Detect which cell encompasses the target text, then output its (X, Y) center coordinate. 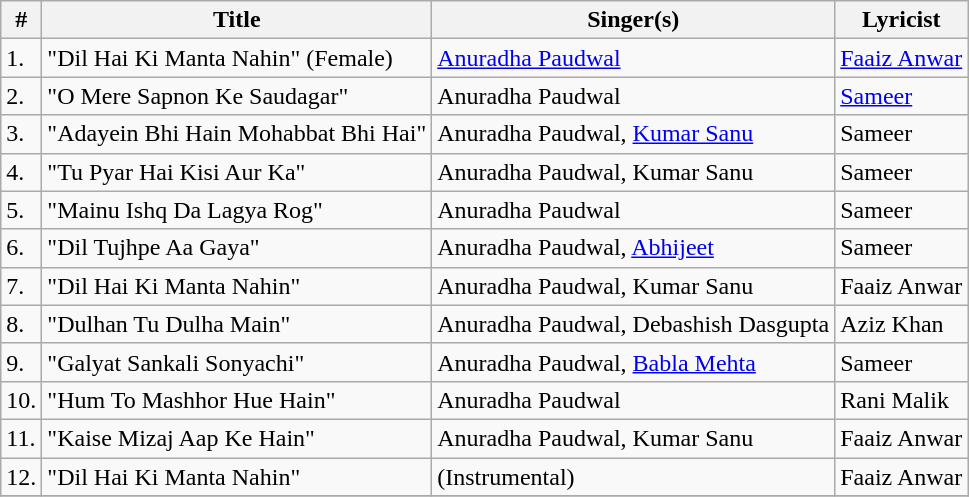
"Kaise Mizaj Aap Ke Hain" (237, 438)
4. (22, 172)
Anuradha Paudwal, Babla Mehta (634, 362)
"Dil Hai Ki Manta Nahin" (Female) (237, 58)
9. (22, 362)
7. (22, 286)
"Tu Pyar Hai Kisi Aur Ka" (237, 172)
Singer(s) (634, 20)
"Galyat Sankali Sonyachi" (237, 362)
10. (22, 400)
"Dil Tujhpe Aa Gaya" (237, 248)
"Adayein Bhi Hain Mohabbat Bhi Hai" (237, 134)
5. (22, 210)
# (22, 20)
11. (22, 438)
"Hum To Mashhor Hue Hain" (237, 400)
2. (22, 96)
Title (237, 20)
"O Mere Sapnon Ke Saudagar" (237, 96)
(Instrumental) (634, 477)
12. (22, 477)
3. (22, 134)
"Mainu Ishq Da Lagya Rog" (237, 210)
"Dulhan Tu Dulha Main" (237, 324)
1. (22, 58)
Anuradha Paudwal, Abhijeet (634, 248)
Aziz Khan (902, 324)
6. (22, 248)
Lyricist (902, 20)
Anuradha Paudwal, Debashish Dasgupta (634, 324)
8. (22, 324)
Rani Malik (902, 400)
